Identify which cell holds the provided text, then report its (x, y) central coordinate. 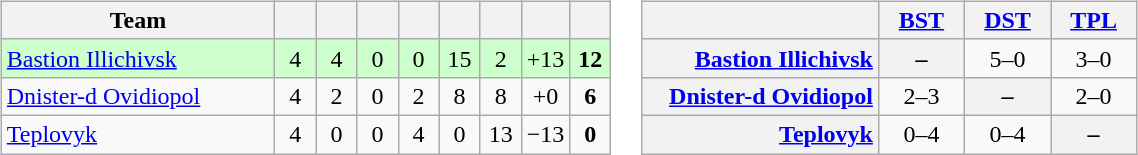
13 (500, 134)
2–0 (1094, 96)
+0 (546, 96)
15 (460, 58)
2–3 (921, 96)
DST (1007, 20)
−13 (546, 134)
TPL (1094, 20)
3–0 (1094, 58)
6 (590, 96)
Team (138, 20)
5–0 (1007, 58)
12 (590, 58)
BST (921, 20)
+13 (546, 58)
